Provide the [x, y] coordinate of the cell's center where the given text is located.  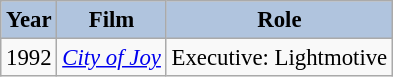
Executive: Lightmotive [279, 58]
City of Joy [112, 58]
Role [279, 20]
1992 [29, 58]
Year [29, 20]
Film [112, 20]
